Search for the cell housing the specified text and yield its (x, y) center coordinate. 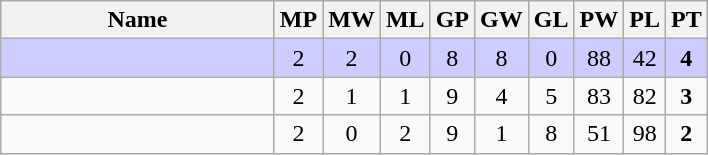
Name (138, 20)
3 (687, 96)
PL (645, 20)
83 (599, 96)
GP (452, 20)
MW (352, 20)
PT (687, 20)
5 (551, 96)
GL (551, 20)
42 (645, 58)
82 (645, 96)
51 (599, 134)
MP (298, 20)
PW (599, 20)
GW (502, 20)
98 (645, 134)
88 (599, 58)
ML (405, 20)
